From the cell containing the given text, extract its center point as [x, y] coordinate. 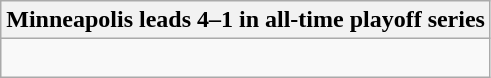
Minneapolis leads 4–1 in all-time playoff series [246, 20]
